Return [x, y] of the center of cell containing provided text 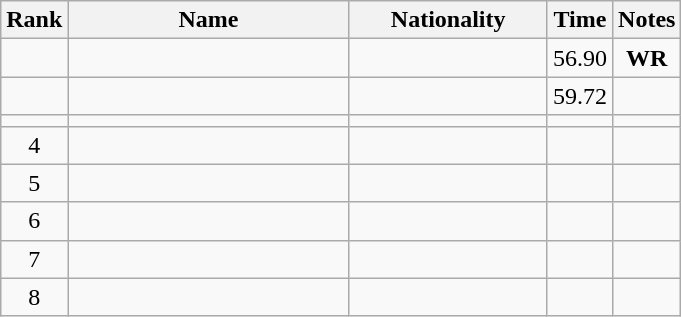
Time [580, 20]
6 [34, 221]
Rank [34, 20]
4 [34, 145]
Name [208, 20]
56.90 [580, 58]
8 [34, 297]
WR [647, 58]
7 [34, 259]
Notes [647, 20]
5 [34, 183]
Nationality [448, 20]
59.72 [580, 96]
